Find where the given text appears and provide that cell's center as [x, y] coordinate. 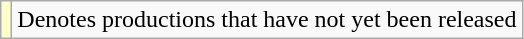
Denotes productions that have not yet been released [267, 20]
